Output the (X, Y) coordinate of the center of the cell containing the given text.  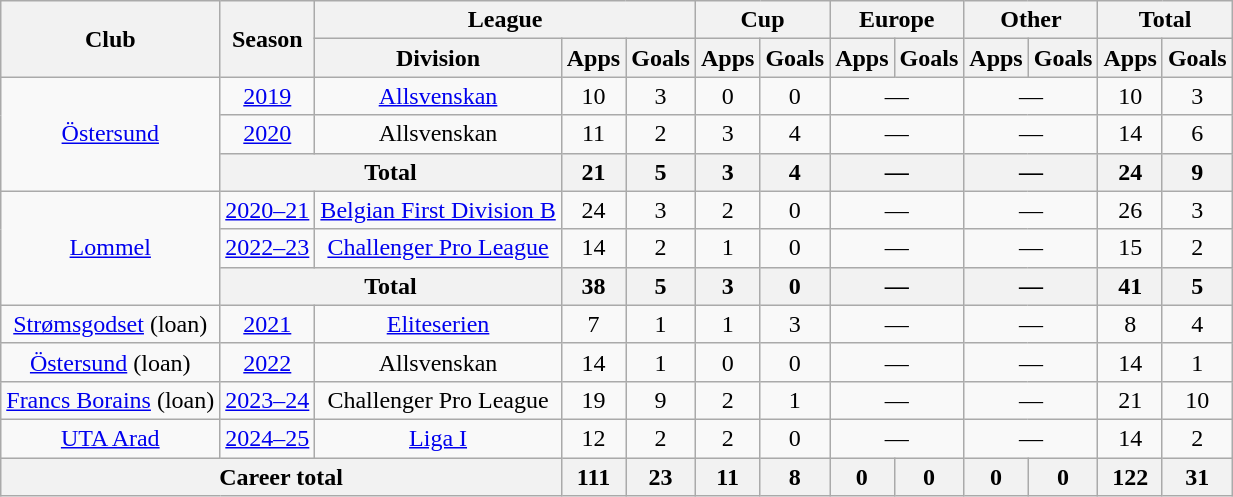
Club (110, 39)
2020–21 (268, 210)
Östersund (loan) (110, 362)
Östersund (110, 134)
31 (1197, 477)
111 (593, 477)
Other (1031, 20)
Division (438, 58)
UTA Arad (110, 438)
Francs Borains (loan) (110, 400)
38 (593, 286)
League (506, 20)
Career total (282, 477)
2021 (268, 324)
Strømsgodset (loan) (110, 324)
Season (268, 39)
12 (593, 438)
15 (1130, 248)
Lommel (110, 248)
Belgian First Division B (438, 210)
Cup (762, 20)
7 (593, 324)
2022–23 (268, 248)
2020 (268, 134)
41 (1130, 286)
Europe (897, 20)
2023–24 (268, 400)
122 (1130, 477)
Liga I (438, 438)
2022 (268, 362)
Eliteserien (438, 324)
23 (661, 477)
19 (593, 400)
2019 (268, 96)
6 (1197, 134)
26 (1130, 210)
2024–25 (268, 438)
